Scan for the cell matching the given text and deliver its [X, Y] coordinate at center. 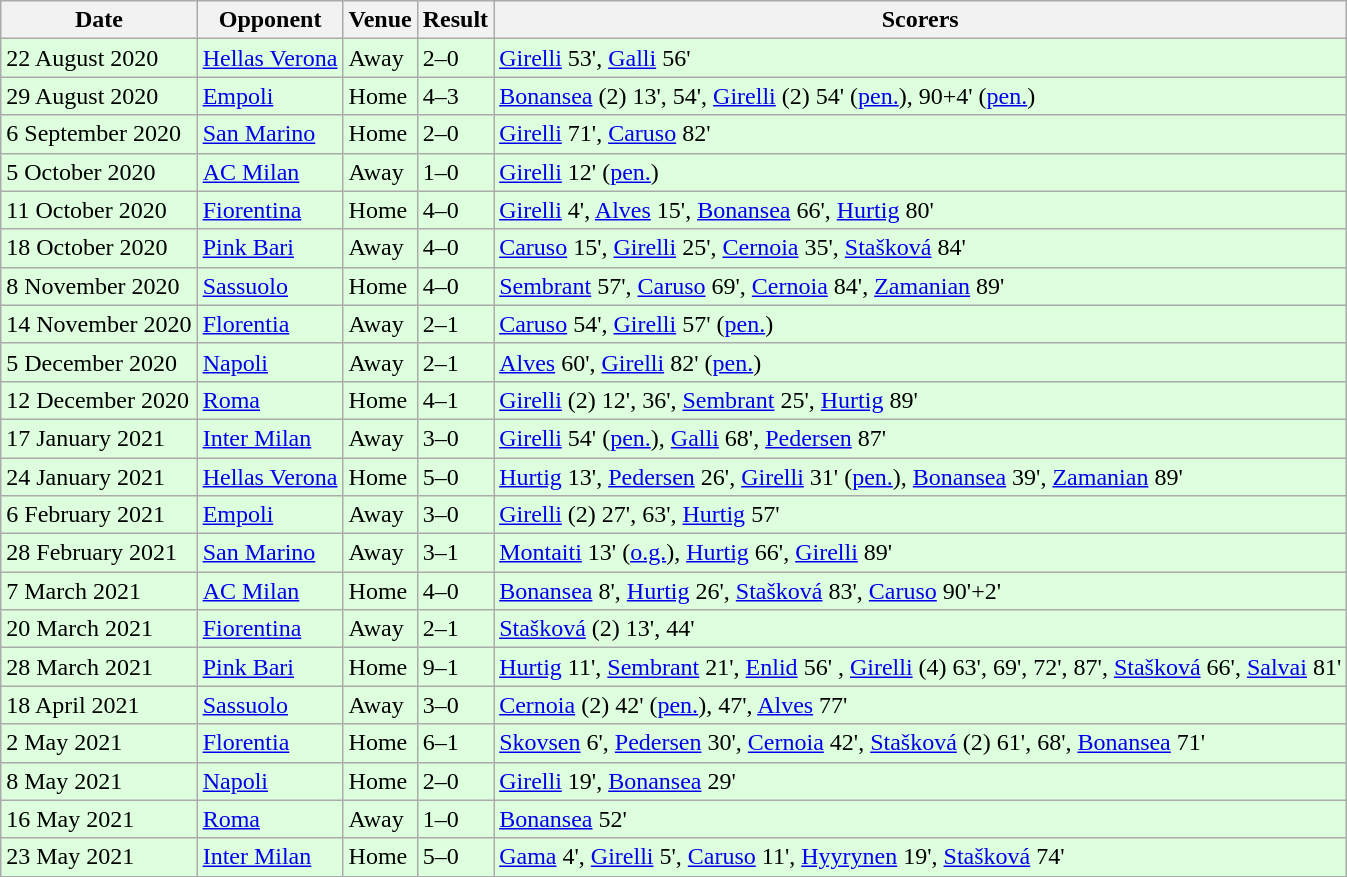
Girelli 4', Alves 15', Bonansea 66', Hurtig 80' [920, 210]
Girelli 19', Bonansea 29' [920, 781]
Bonansea (2) 13', 54', Girelli (2) 54' (pen.), 90+4' (pen.) [920, 96]
Hurtig 13', Pedersen 26', Girelli 31' (pen.), Bonansea 39', Zamanian 89' [920, 477]
Stašková (2) 13', 44' [920, 629]
Alves 60', Girelli 82' (pen.) [920, 362]
Caruso 54', Girelli 57' (pen.) [920, 324]
5 December 2020 [99, 362]
14 November 2020 [99, 324]
Girelli 12' (pen.) [920, 172]
28 March 2021 [99, 667]
4–1 [455, 400]
12 December 2020 [99, 400]
8 May 2021 [99, 781]
Caruso 15', Girelli 25', Cernoia 35', Stašková 84' [920, 248]
Girelli 71', Caruso 82' [920, 134]
Girelli (2) 12', 36', Sembrant 25', Hurtig 89' [920, 400]
Girelli 54' (pen.), Galli 68', Pedersen 87' [920, 438]
23 May 2021 [99, 857]
Hurtig 11', Sembrant 21', Enlid 56' , Girelli (4) 63', 69', 72', 87', Stašková 66', Salvai 81' [920, 667]
8 November 2020 [99, 286]
29 August 2020 [99, 96]
Opponent [270, 20]
4–3 [455, 96]
6 February 2021 [99, 515]
24 January 2021 [99, 477]
6 September 2020 [99, 134]
Gama 4', Girelli 5', Caruso 11', Hyyrynen 19', Stašková 74' [920, 857]
22 August 2020 [99, 58]
Skovsen 6', Pedersen 30', Cernoia 42', Stašková (2) 61', 68', Bonansea 71' [920, 743]
Girelli 53', Galli 56' [920, 58]
Montaiti 13' (o.g.), Hurtig 66', Girelli 89' [920, 553]
16 May 2021 [99, 819]
Bonansea 52' [920, 819]
Sembrant 57', Caruso 69', Cernoia 84', Zamanian 89' [920, 286]
Venue [380, 20]
Date [99, 20]
Scorers [920, 20]
7 March 2021 [99, 591]
20 March 2021 [99, 629]
28 February 2021 [99, 553]
18 October 2020 [99, 248]
6–1 [455, 743]
Result [455, 20]
Girelli (2) 27', 63', Hurtig 57' [920, 515]
Cernoia (2) 42' (pen.), 47', Alves 77' [920, 705]
9–1 [455, 667]
2 May 2021 [99, 743]
Bonansea 8', Hurtig 26', Stašková 83', Caruso 90'+2' [920, 591]
17 January 2021 [99, 438]
5 October 2020 [99, 172]
3–1 [455, 553]
11 October 2020 [99, 210]
18 April 2021 [99, 705]
